Provide the (X, Y) coordinate of the cell's center where the given text is located.  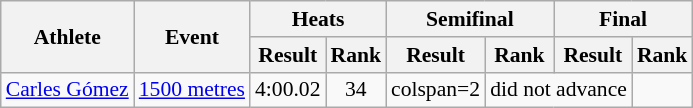
Heats (318, 19)
Final (624, 19)
Event (192, 36)
34 (356, 90)
did not advance (558, 90)
Athlete (68, 36)
4:00.02 (288, 90)
1500 metres (192, 90)
Carles Gómez (68, 90)
Semifinal (470, 19)
colspan=2 (436, 90)
